Scan for the cell matching the given text and deliver its (x, y) coordinate at center. 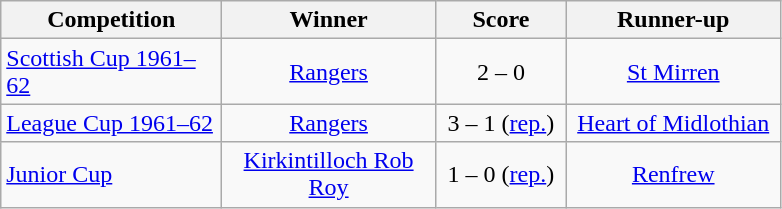
2 – 0 (500, 72)
Heart of Midlothian (673, 123)
Renfrew (673, 174)
League Cup 1961–62 (112, 123)
3 – 1 (rep.) (500, 123)
St Mirren (673, 72)
1 – 0 (rep.) (500, 174)
Competition (112, 20)
Runner-up (673, 20)
Junior Cup (112, 174)
Score (500, 20)
Kirkintilloch Rob Roy (329, 174)
Winner (329, 20)
Scottish Cup 1961–62 (112, 72)
